For the text-containing cell, return its midpoint in [X, Y] coordinate format. 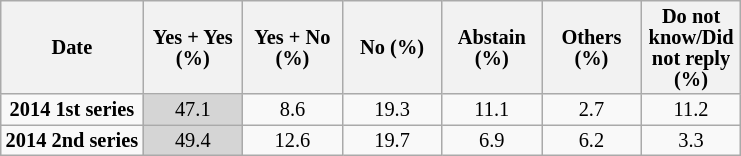
Yes + No (%) [293, 47]
Yes + Yes (%) [193, 47]
19.7 [392, 140]
Abstain (%) [492, 47]
19.3 [392, 110]
6.9 [492, 140]
3.3 [691, 140]
11.2 [691, 110]
12.6 [293, 140]
2014 1st series [72, 110]
Do not know/Did not reply (%) [691, 47]
6.2 [592, 140]
8.6 [293, 110]
2014 2nd series [72, 140]
Date [72, 47]
49.4 [193, 140]
No (%) [392, 47]
Others (%) [592, 47]
47.1 [193, 110]
11.1 [492, 110]
2.7 [592, 110]
